Scan for the cell matching the given text and deliver its [x, y] coordinate at center. 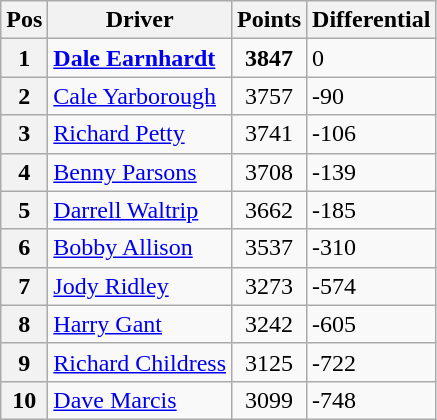
Darrell Waltrip [140, 210]
3125 [270, 362]
-139 [372, 172]
9 [24, 362]
6 [24, 248]
3662 [270, 210]
Differential [372, 20]
Jody Ridley [140, 286]
3847 [270, 58]
-106 [372, 134]
Benny Parsons [140, 172]
-310 [372, 248]
-605 [372, 324]
3537 [270, 248]
Pos [24, 20]
4 [24, 172]
Cale Yarborough [140, 96]
8 [24, 324]
Richard Childress [140, 362]
3708 [270, 172]
2 [24, 96]
5 [24, 210]
7 [24, 286]
3099 [270, 400]
3273 [270, 286]
-90 [372, 96]
Dale Earnhardt [140, 58]
Harry Gant [140, 324]
Driver [140, 20]
-748 [372, 400]
-574 [372, 286]
10 [24, 400]
-185 [372, 210]
1 [24, 58]
3741 [270, 134]
-722 [372, 362]
Points [270, 20]
3242 [270, 324]
3 [24, 134]
0 [372, 58]
Bobby Allison [140, 248]
Richard Petty [140, 134]
Dave Marcis [140, 400]
3757 [270, 96]
